Locate the cell with the specified text and output its [X, Y] center coordinate. 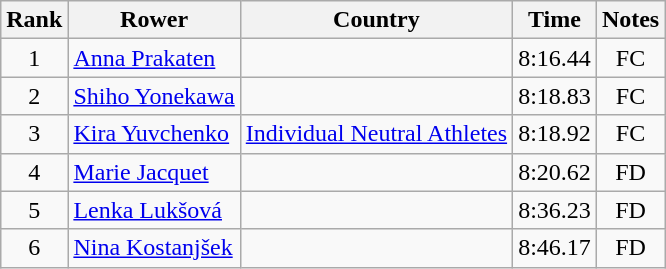
1 [34, 58]
8:20.62 [555, 172]
Time [555, 20]
Nina Kostanjšek [154, 248]
8:16.44 [555, 58]
Anna Prakaten [154, 58]
Individual Neutral Athletes [376, 134]
Lenka Lukšová [154, 210]
Country [376, 20]
Notes [630, 20]
6 [34, 248]
8:18.83 [555, 96]
8:36.23 [555, 210]
3 [34, 134]
8:18.92 [555, 134]
Kira Yuvchenko [154, 134]
Shiho Yonekawa [154, 96]
Rank [34, 20]
8:46.17 [555, 248]
5 [34, 210]
4 [34, 172]
Marie Jacquet [154, 172]
2 [34, 96]
Rower [154, 20]
